Provide the (x, y) coordinate of the cell's center where the given text is located.  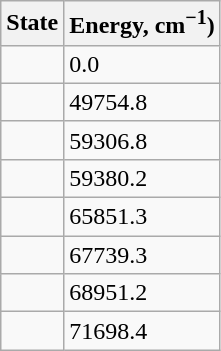
State (32, 24)
59380.2 (142, 178)
59306.8 (142, 140)
49754.8 (142, 102)
65851.3 (142, 217)
71698.4 (142, 331)
Energy, cm−1) (142, 24)
68951.2 (142, 293)
67739.3 (142, 255)
0.0 (142, 64)
